Output the (X, Y) coordinate of the center of the cell containing the given text.  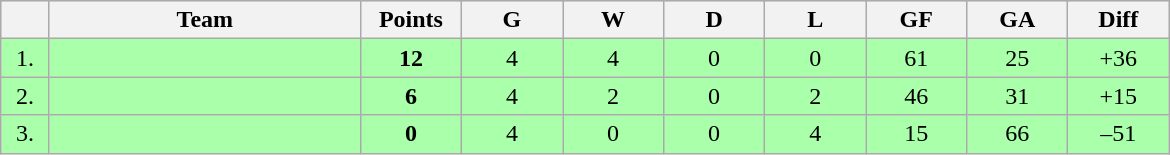
–51 (1118, 134)
61 (916, 58)
Points (410, 20)
2. (26, 96)
15 (916, 134)
GF (916, 20)
+36 (1118, 58)
L (816, 20)
12 (410, 58)
W (612, 20)
+15 (1118, 96)
G (512, 20)
46 (916, 96)
3. (26, 134)
1. (26, 58)
D (714, 20)
6 (410, 96)
Team (204, 20)
Diff (1118, 20)
GA (1018, 20)
66 (1018, 134)
31 (1018, 96)
25 (1018, 58)
